From the cell containing the given text, extract its center point as [x, y] coordinate. 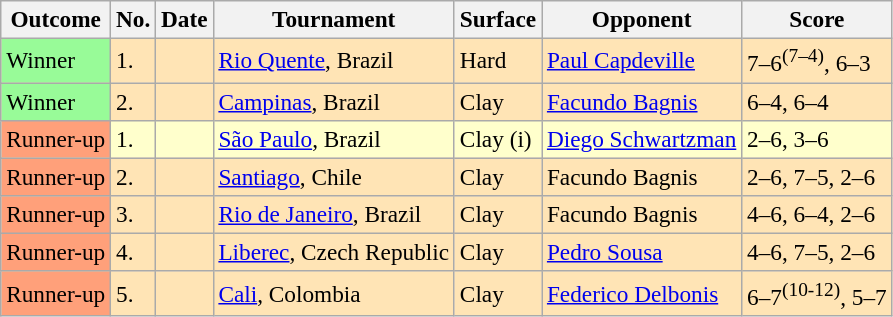
São Paulo, Brazil [334, 139]
6–7(10-12), 5–7 [817, 293]
Campinas, Brazil [334, 101]
Surface [498, 19]
6–4, 6–4 [817, 101]
Pedro Sousa [642, 252]
Liberec, Czech Republic [334, 252]
Rio Quente, Brazil [334, 60]
No. [134, 19]
Santiago, Chile [334, 177]
Rio de Janeiro, Brazil [334, 214]
4–6, 6–4, 2–6 [817, 214]
Score [817, 19]
Opponent [642, 19]
Date [184, 19]
2–6, 7–5, 2–6 [817, 177]
Paul Capdeville [642, 60]
4–6, 7–5, 2–6 [817, 252]
Outcome [56, 19]
Cali, Colombia [334, 293]
Federico Delbonis [642, 293]
Clay (i) [498, 139]
Tournament [334, 19]
Diego Schwartzman [642, 139]
Hard [498, 60]
3. [134, 214]
2–6, 3–6 [817, 139]
5. [134, 293]
4. [134, 252]
7–6(7–4), 6–3 [817, 60]
